Detect which cell encompasses the target text, then output its [X, Y] center coordinate. 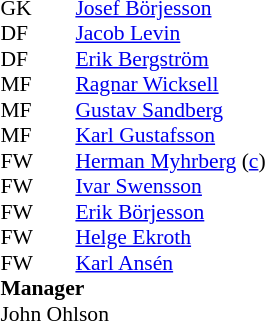
Jacob Levin [170, 33]
Helge Ekroth [170, 237]
Ragnar Wicksell [170, 85]
Herman Myhrberg (c) [170, 161]
Manager [132, 289]
Karl Gustafsson [170, 135]
Ivar Swensson [170, 187]
Erik Börjesson [170, 212]
Gustav Sandberg [170, 110]
Karl Ansén [170, 263]
Erik Bergström [170, 59]
